For the text-containing cell, return its midpoint in [x, y] coordinate format. 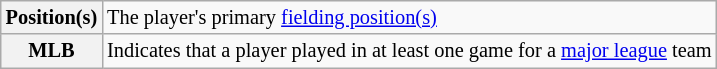
The player's primary fielding position(s) [409, 17]
Indicates that a player played in at least one game for a major league team [409, 51]
MLB [52, 51]
Position(s) [52, 17]
